Locate the cell with the specified text and output its [X, Y] center coordinate. 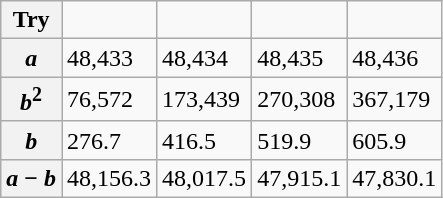
Try [32, 20]
48,435 [300, 58]
48,433 [110, 58]
76,572 [110, 100]
48,017.5 [204, 178]
367,179 [394, 100]
173,439 [204, 100]
b [32, 140]
a − b [32, 178]
270,308 [300, 100]
48,434 [204, 58]
276.7 [110, 140]
605.9 [394, 140]
47,830.1 [394, 178]
a [32, 58]
48,156.3 [110, 178]
416.5 [204, 140]
47,915.1 [300, 178]
b2 [32, 100]
48,436 [394, 58]
519.9 [300, 140]
